Output the [X, Y] coordinate of the center of the cell containing the given text.  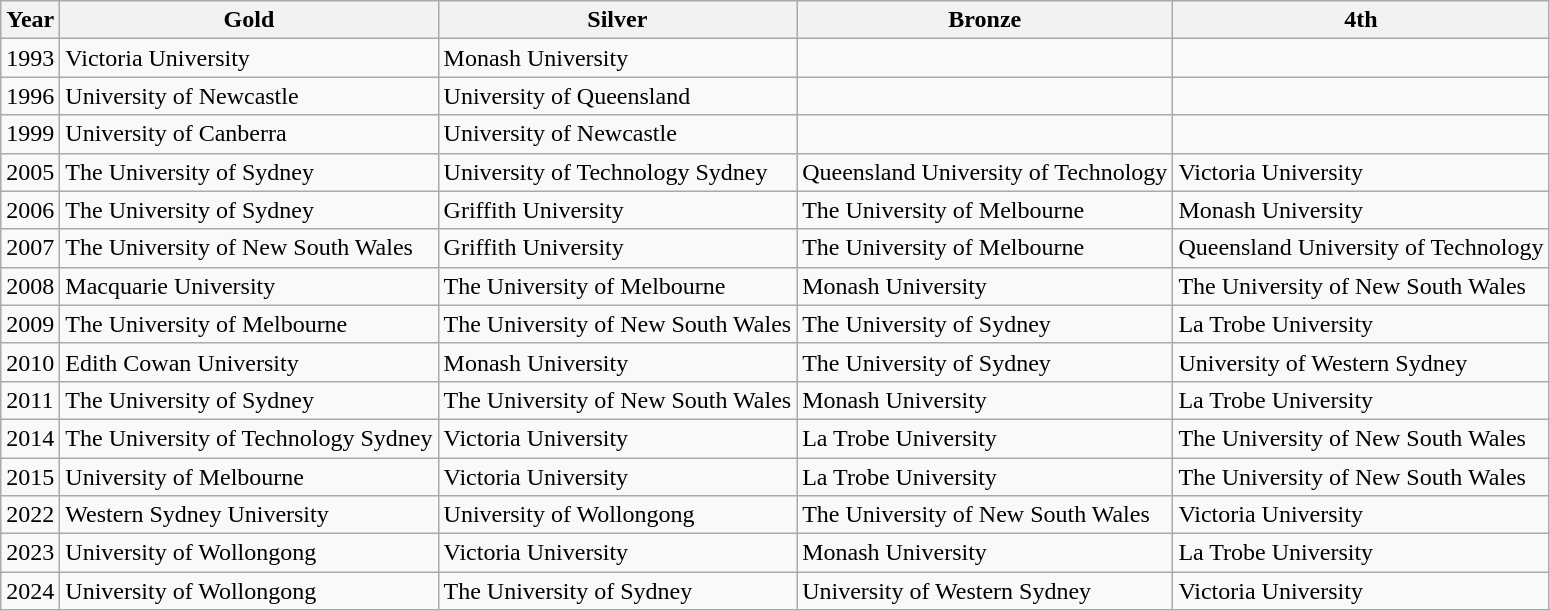
2010 [30, 362]
Year [30, 20]
2009 [30, 324]
2006 [30, 210]
Silver [618, 20]
University of Queensland [618, 96]
2015 [30, 477]
2005 [30, 172]
The University of Technology Sydney [249, 438]
2023 [30, 553]
Western Sydney University [249, 515]
1996 [30, 96]
2008 [30, 286]
2011 [30, 400]
1999 [30, 134]
Bronze [985, 20]
1993 [30, 58]
University of Canberra [249, 134]
University of Technology Sydney [618, 172]
2007 [30, 248]
4th [1361, 20]
2022 [30, 515]
2024 [30, 591]
2014 [30, 438]
Gold [249, 20]
University of Melbourne [249, 477]
Macquarie University [249, 286]
Edith Cowan University [249, 362]
